For the text-containing cell, return its midpoint in (X, Y) coordinate format. 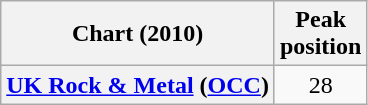
Chart (2010) (138, 34)
28 (320, 85)
Peakposition (320, 34)
UK Rock & Metal (OCC) (138, 85)
